Locate the cell with the specified text and output its (X, Y) center coordinate. 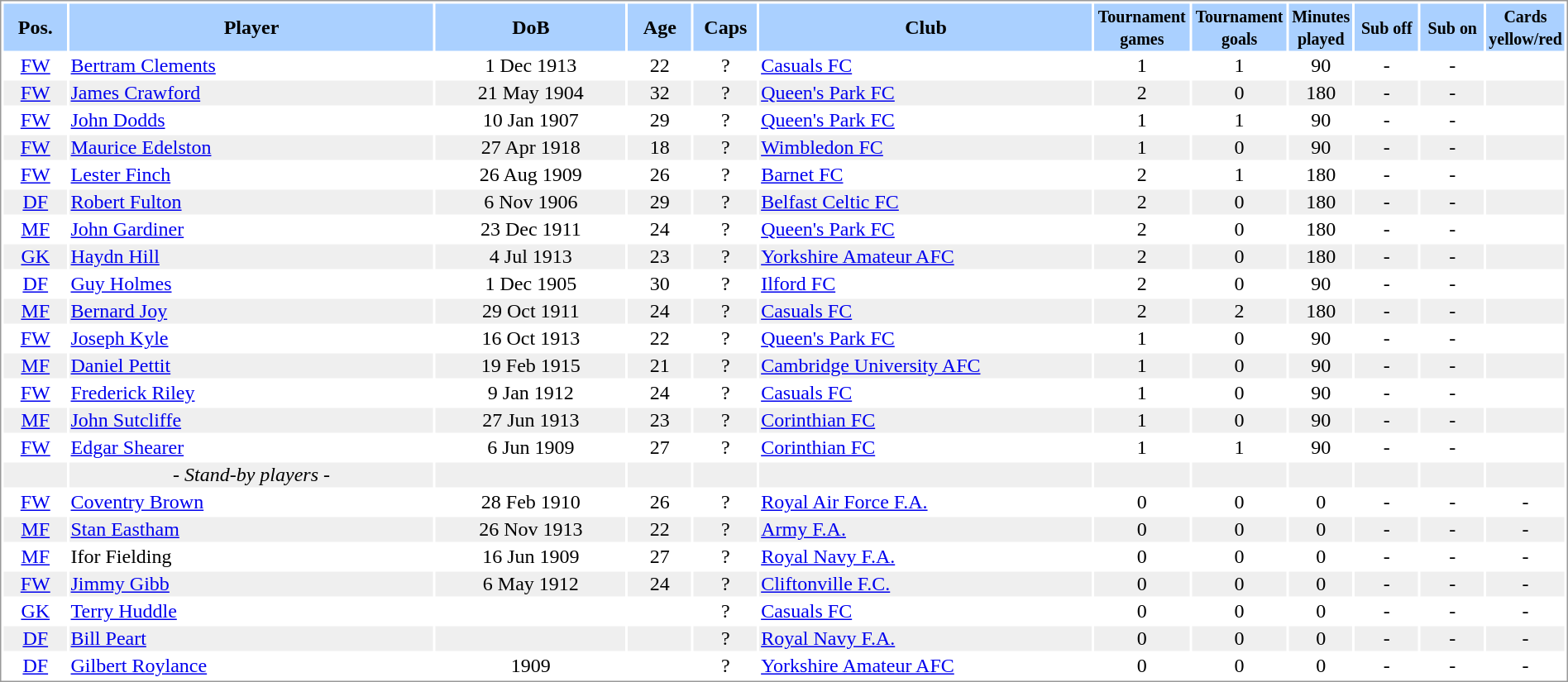
John Gardiner (251, 229)
Coventry Brown (251, 502)
John Dodds (251, 120)
1909 (531, 665)
Bill Peart (251, 639)
6 Nov 1906 (531, 203)
Haydn Hill (251, 257)
James Crawford (251, 93)
Pos. (35, 26)
Belfast Celtic FC (926, 203)
21 May 1904 (531, 93)
19 Feb 1915 (531, 366)
Lester Finch (251, 174)
Wimbledon FC (926, 148)
26 Aug 1909 (531, 174)
Maurice Edelston (251, 148)
4 Jul 1913 (531, 257)
23 Dec 1911 (531, 229)
9 Jan 1912 (531, 393)
Tournamentgoals (1239, 26)
Age (660, 26)
Joseph Kyle (251, 338)
John Sutcliffe (251, 421)
26 Nov 1913 (531, 530)
Tournamentgames (1141, 26)
DoB (531, 26)
Terry Huddle (251, 611)
Stan Eastham (251, 530)
Army F.A. (926, 530)
Player (251, 26)
Sub on (1452, 26)
27 Apr 1918 (531, 148)
Cambridge University AFC (926, 366)
1 Dec 1905 (531, 284)
29 Oct 1911 (531, 312)
21 (660, 366)
Minutesplayed (1322, 26)
Gilbert Roylance (251, 665)
Daniel Pettit (251, 366)
Jimmy Gibb (251, 584)
27 Jun 1913 (531, 421)
Cardsyellow/red (1526, 26)
32 (660, 93)
30 (660, 284)
Club (926, 26)
Robert Fulton (251, 203)
Royal Air Force F.A. (926, 502)
6 May 1912 (531, 584)
Bernard Joy (251, 312)
Ilford FC (926, 284)
16 Oct 1913 (531, 338)
Sub off (1386, 26)
Caps (726, 26)
Ifor Fielding (251, 556)
Bertram Clements (251, 65)
Barnet FC (926, 174)
Guy Holmes (251, 284)
- Stand-by players - (251, 475)
6 Jun 1909 (531, 447)
Cliftonville F.C. (926, 584)
Frederick Riley (251, 393)
1 Dec 1913 (531, 65)
10 Jan 1907 (531, 120)
16 Jun 1909 (531, 556)
18 (660, 148)
28 Feb 1910 (531, 502)
Edgar Shearer (251, 447)
